Provide the (x, y) coordinate of the cell's center where the given text is located.  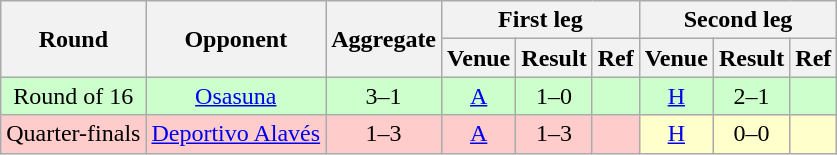
Opponent (236, 39)
First leg (541, 20)
0–0 (751, 134)
Quarter-finals (74, 134)
Deportivo Alavés (236, 134)
Round of 16 (74, 96)
Osasuna (236, 96)
1–0 (554, 96)
Second leg (738, 20)
3–1 (384, 96)
Aggregate (384, 39)
2–1 (751, 96)
Round (74, 39)
